Capture the cell that displays the provided text and extract its (x, y) central coordinate. 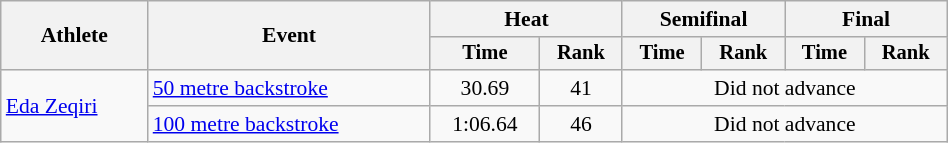
100 metre backstroke (290, 124)
Eda Zeqiri (74, 106)
46 (580, 124)
Event (290, 36)
Semifinal (703, 19)
50 metre backstroke (290, 88)
30.69 (484, 88)
1:06.64 (484, 124)
Heat (526, 19)
Athlete (74, 36)
41 (580, 88)
Final (866, 19)
